Provide the (X, Y) coordinate of the cell's center where the given text is located.  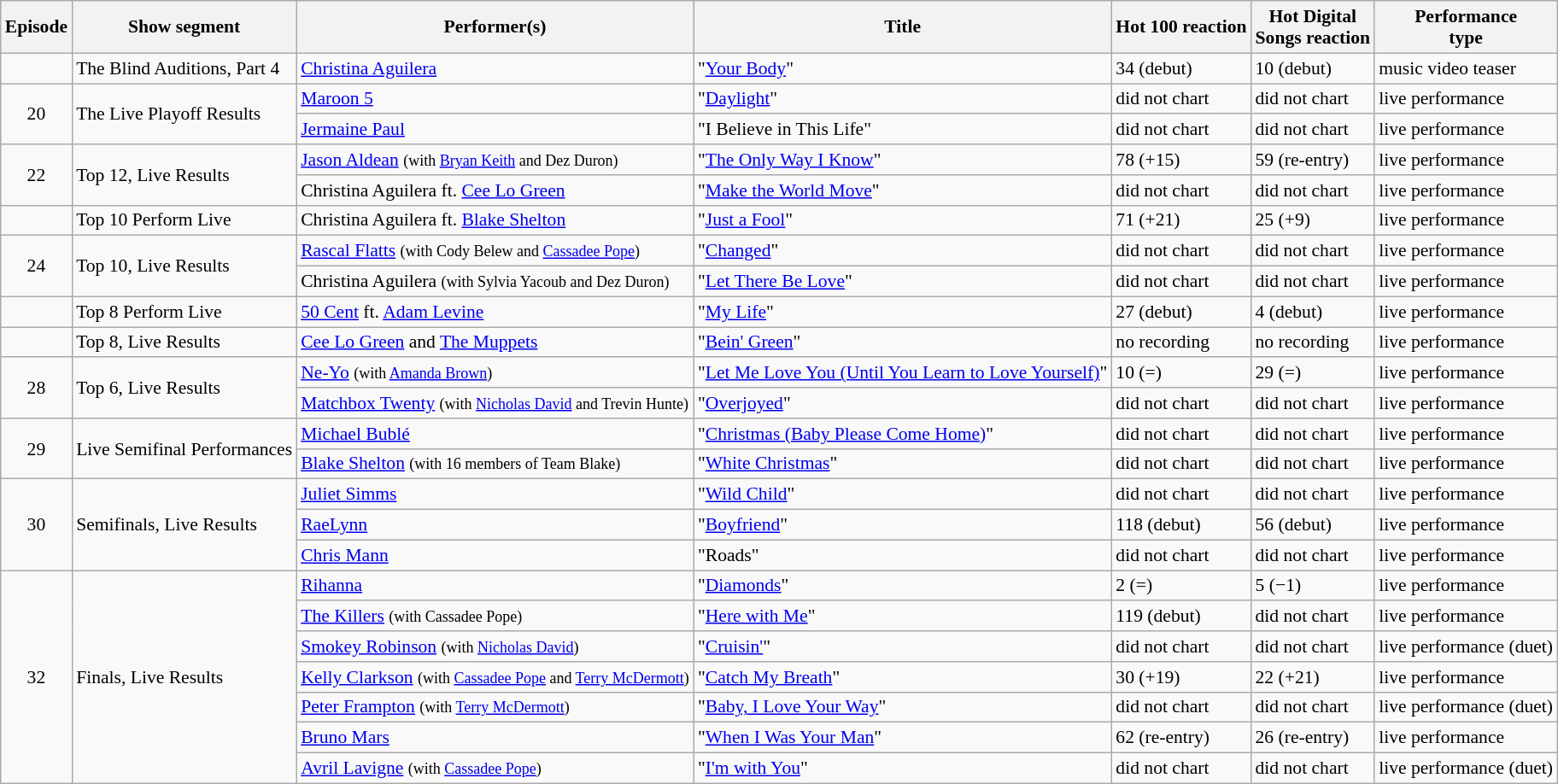
29 (36, 449)
Hot Digital Songs reaction (1314, 27)
Top 6, Live Results (184, 388)
24 (36, 266)
Title (902, 27)
71 (+21) (1180, 220)
34 (debut) (1180, 68)
"Catch My Breath" (902, 677)
5 (−1) (1314, 586)
Jermaine Paul (495, 130)
62 (re-entry) (1180, 738)
Avril Lavigne (with Cassadee Pope) (495, 769)
Kelly Clarkson (with Cassadee Pope and Terry McDermott) (495, 677)
music video teaser (1466, 68)
Matchbox Twenty (with Nicholas David and Trevin Hunte) (495, 403)
25 (+9) (1314, 220)
"My Life" (902, 312)
Rihanna (495, 586)
The Live Playoff Results (184, 114)
Christina Aguilera ft. Blake Shelton (495, 220)
Jason Aldean (with Bryan Keith and Dez Duron) (495, 160)
Top 10 Perform Live (184, 220)
118 (debut) (1180, 525)
Peter Frampton (with Terry McDermott) (495, 707)
"Daylight" (902, 99)
2 (=) (1180, 586)
Juliet Simms (495, 494)
"White Christmas" (902, 464)
Christina Aguilera ft. Cee Lo Green (495, 190)
Christina Aguilera (495, 68)
"Let Me Love You (Until You Learn to Love Yourself)" (902, 373)
22 (36, 174)
"Wild Child" (902, 494)
Chris Mann (495, 555)
"Baby, I Love Your Way" (902, 707)
The Killers (with Cassadee Pope) (495, 617)
"Boyfriend" (902, 525)
Show segment (184, 27)
28 (36, 388)
Finals, Live Results (184, 676)
"Your Body" (902, 68)
30 (+19) (1180, 677)
Performance type (1466, 27)
"Here with Me" (902, 617)
"Bein' Green" (902, 342)
Live Semifinal Performances (184, 449)
Top 8, Live Results (184, 342)
"Let There Be Love" (902, 282)
Top 12, Live Results (184, 174)
32 (36, 676)
"Just a Fool" (902, 220)
59 (re-entry) (1314, 160)
"The Only Way I Know" (902, 160)
119 (debut) (1180, 617)
"I Believe in This Life" (902, 130)
"Roads" (902, 555)
56 (debut) (1314, 525)
"I'm with You" (902, 769)
"Overjoyed" (902, 403)
Cee Lo Green and The Muppets (495, 342)
RaeLynn (495, 525)
Michael Bublé (495, 434)
"Changed" (902, 251)
Christina Aguilera (with Sylvia Yacoub and Dez Duron) (495, 282)
"Make the World Move" (902, 190)
Semifinals, Live Results (184, 524)
20 (36, 114)
Top 10, Live Results (184, 266)
10 (debut) (1314, 68)
Ne-Yo (with Amanda Brown) (495, 373)
Maroon 5 (495, 99)
29 (=) (1314, 373)
Episode (36, 27)
"Cruisin'" (902, 647)
26 (re-entry) (1314, 738)
Blake Shelton (with 16 members of Team Blake) (495, 464)
50 Cent ft. Adam Levine (495, 312)
"Christmas (Baby Please Come Home)" (902, 434)
27 (debut) (1180, 312)
10 (=) (1180, 373)
Smokey Robinson (with Nicholas David) (495, 647)
"When I Was Your Man" (902, 738)
Rascal Flatts (with Cody Belew and Cassadee Pope) (495, 251)
The Blind Auditions, Part 4 (184, 68)
78 (+15) (1180, 160)
"Diamonds" (902, 586)
Hot 100 reaction (1180, 27)
Performer(s) (495, 27)
Top 8 Perform Live (184, 312)
Bruno Mars (495, 738)
30 (36, 524)
4 (debut) (1314, 312)
22 (+21) (1314, 677)
